From the cell containing the given text, extract its center point as (x, y) coordinate. 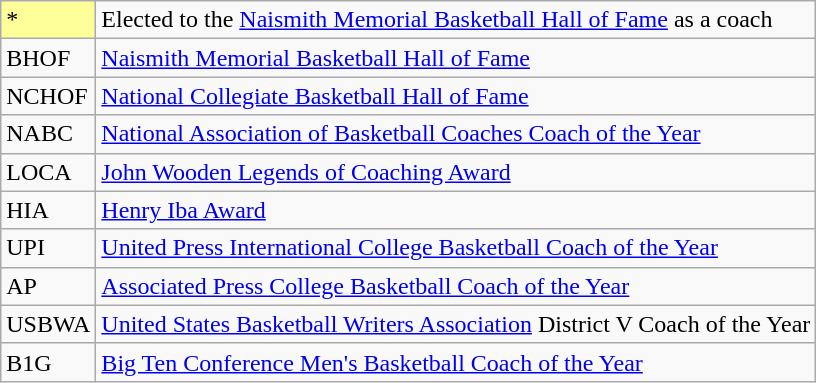
USBWA (48, 324)
BHOF (48, 58)
Naismith Memorial Basketball Hall of Fame (456, 58)
NCHOF (48, 96)
John Wooden Legends of Coaching Award (456, 172)
* (48, 20)
Big Ten Conference Men's Basketball Coach of the Year (456, 362)
UPI (48, 248)
AP (48, 286)
National Association of Basketball Coaches Coach of the Year (456, 134)
National Collegiate Basketball Hall of Fame (456, 96)
Elected to the Naismith Memorial Basketball Hall of Fame as a coach (456, 20)
United States Basketball Writers Association District V Coach of the Year (456, 324)
HIA (48, 210)
Associated Press College Basketball Coach of the Year (456, 286)
NABC (48, 134)
LOCA (48, 172)
United Press International College Basketball Coach of the Year (456, 248)
B1G (48, 362)
Henry Iba Award (456, 210)
